Locate the cell with the specified text and output its (X, Y) center coordinate. 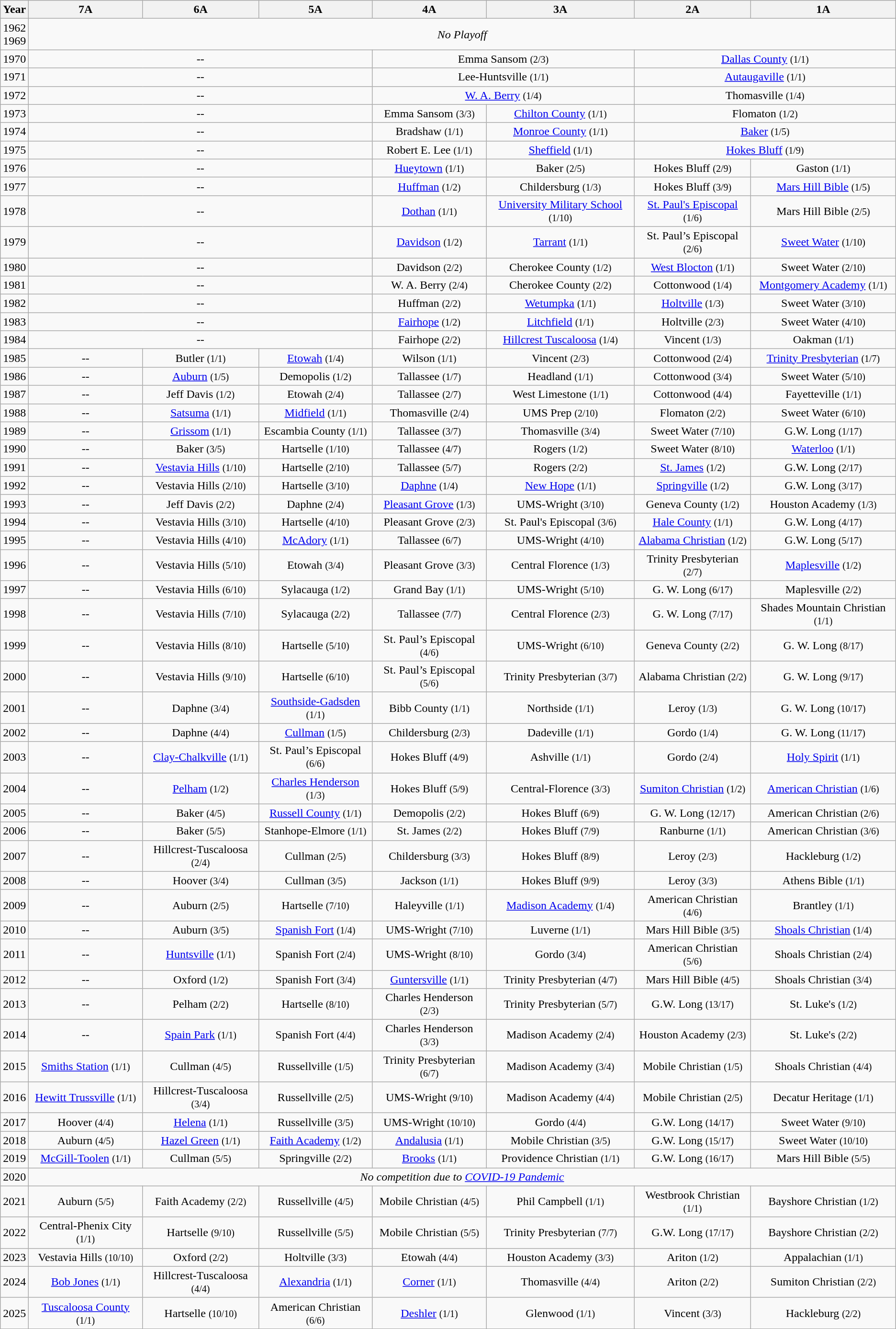
Ariton (2/2) (692, 1282)
Escambia County (1/1) (315, 431)
Cullman (4/5) (201, 1067)
St. James (2/2) (430, 831)
Vestavia Hills (9/10) (201, 677)
Vincent (2/3) (560, 358)
2015 (14, 1067)
Guntersville (1/1) (430, 979)
Sweet Water (3/10) (823, 304)
G. W. Long (10/17) (823, 708)
5A (315, 10)
Baker (2/5) (560, 168)
Mobile Christian (3/5) (560, 1140)
Baker (5/5) (201, 831)
Auburn (4/5) (86, 1140)
Mars Hill Bible (3/5) (692, 930)
Leroy (1/3) (692, 708)
Spain Park (1/1) (201, 1035)
Fayetteville (1/1) (823, 394)
Geneva County (1/2) (692, 504)
Hoover (4/4) (86, 1122)
Trinity Presbyterian (3/7) (560, 677)
Hartselle (4/10) (315, 522)
Charles Henderson (2/3) (430, 1004)
Athens Bible (1/1) (823, 880)
St. Paul's Episcopal (3/6) (560, 522)
2007 (14, 856)
Fairhope (1/2) (430, 322)
Etowah (3/4) (315, 565)
Gaston (1/1) (823, 168)
Daphne (3/4) (201, 708)
St. Luke's (1/2) (823, 1004)
Oakman (1/1) (823, 340)
G.W. Long (2/17) (823, 467)
Vincent (1/3) (692, 340)
Alexandria (1/1) (315, 1282)
2022 (14, 1232)
Headland (1/1) (560, 376)
Central Florence (2/3) (560, 615)
Daphne (2/4) (315, 504)
Vestavia Hills (7/10) (201, 615)
Litchfield (1/1) (560, 322)
St. Paul's Episcopal (1/6) (692, 211)
American Christian (3/6) (823, 831)
1983 (14, 322)
American Christian (1/6) (823, 788)
1A (823, 10)
Hartselle (3/10) (315, 485)
Spanish Fort (3/4) (315, 979)
G.W. Long (16/17) (692, 1159)
1977 (14, 186)
Montgomery Academy (1/1) (823, 285)
Smiths Station (1/1) (86, 1067)
G.W. Long (15/17) (692, 1140)
Flomaton (1/2) (765, 113)
Russellville (1/5) (315, 1067)
Childersburg (2/3) (430, 732)
2000 (14, 677)
Childersburg (1/3) (560, 186)
American Christian (6/6) (315, 1313)
Charles Henderson (3/3) (430, 1035)
Hoover (3/4) (201, 880)
1971 (14, 77)
Bayshore Christian (1/2) (823, 1202)
American Christian (2/6) (823, 813)
Tallassee (1/7) (430, 376)
Sweet Water (1/10) (823, 242)
Hillcrest-Tuscaloosa (4/4) (201, 1282)
Cullman (3/5) (315, 880)
Ariton (1/2) (692, 1257)
Brooks (1/1) (430, 1159)
Hackleburg (1/2) (823, 856)
2023 (14, 1257)
St. James (1/2) (692, 467)
Cullman (5/5) (201, 1159)
Tallassee (5/7) (430, 467)
Tarrant (1/1) (560, 242)
Cherokee County (2/2) (560, 285)
Haleyville (1/1) (430, 905)
St. Paul’s Episcopal (2/6) (692, 242)
Stanhope-Elmore (1/1) (315, 831)
Russellville (3/5) (315, 1122)
Hueytown (1/1) (430, 168)
Sweet Water (2/10) (823, 267)
Thomasville (2/4) (430, 413)
Holtville (3/3) (315, 1257)
Vestavia Hills (4/10) (201, 540)
Gordo (1/4) (692, 732)
G. W. Long (12/17) (692, 813)
Hazel Green (1/1) (201, 1140)
Hillcrest Tuscaloosa (1/4) (560, 340)
Hokes Bluff (6/9) (560, 813)
Thomasville (1/4) (765, 95)
Faith Academy (2/2) (201, 1202)
G. W. Long (7/17) (692, 615)
Shoals Christian (2/4) (823, 955)
Rogers (1/2) (560, 449)
2008 (14, 880)
Sweet Water (9/10) (823, 1122)
Etowah (4/4) (430, 1257)
West Limestone (1/1) (560, 394)
Brantley (1/1) (823, 905)
Hokes Bluff (3/9) (692, 186)
Sheffield (1/1) (560, 150)
Wetumpka (1/1) (560, 304)
Central-Florence (3/3) (560, 788)
Davidson (2/2) (430, 267)
Rogers (2/2) (560, 467)
Clay-Chalkville (1/1) (201, 757)
Jeff Davis (2/2) (201, 504)
Auburn (5/5) (86, 1202)
Shoals Christian (4/4) (823, 1067)
2010 (14, 930)
1988 (14, 413)
Decatur Heritage (1/1) (823, 1097)
6A (201, 10)
Year (14, 10)
Hokes Bluff (2/9) (692, 168)
Trinity Presbyterian (4/7) (560, 979)
UMS-Wright (7/10) (430, 930)
Hackleburg (2/2) (823, 1313)
1998 (14, 615)
Demopolis (2/2) (430, 813)
2016 (14, 1097)
Maplesville (1/2) (823, 565)
Trinity Presbyterian (2/7) (692, 565)
G.W. Long (13/17) (692, 1004)
Russellville (5/5) (315, 1232)
G.W. Long (3/17) (823, 485)
Corner (1/1) (430, 1282)
1978 (14, 211)
Russell County (1/1) (315, 813)
Hartselle (5/10) (315, 645)
UMS-Wright (8/10) (430, 955)
Hokes Bluff (9/9) (560, 880)
Pleasant Grove (2/3) (430, 522)
Huffman (1/2) (430, 186)
Jeff Davis (1/2) (201, 394)
2019 (14, 1159)
Hartselle (6/10) (315, 677)
W. A. Berry (1/4) (504, 95)
Hartselle (8/10) (315, 1004)
Ranburne (1/1) (692, 831)
Baker (1/5) (765, 132)
Hokes Bluff (1/9) (765, 150)
Mobile Christian (5/5) (430, 1232)
1985 (14, 358)
Charles Henderson (1/3) (315, 788)
2020 (14, 1177)
Glenwood (1/1) (560, 1313)
Dothan (1/1) (430, 211)
Robert E. Lee (1/1) (430, 150)
Wilson (1/1) (430, 358)
Hartselle (2/10) (315, 467)
Central Florence (1/3) (560, 565)
Lee-Huntsville (1/1) (504, 77)
G.W. Long (1/17) (823, 431)
Houston Academy (2/3) (692, 1035)
Holy Spirit (1/1) (823, 757)
Spanish Fort (2/4) (315, 955)
2002 (14, 732)
Mars Hill Bible (5/5) (823, 1159)
Pleasant Grove (1/3) (430, 504)
2001 (14, 708)
Vincent (3/3) (692, 1313)
1987 (14, 394)
2024 (14, 1282)
2004 (14, 788)
Cottonwood (3/4) (692, 376)
Tallassee (3/7) (430, 431)
1984 (14, 340)
Davidson (1/2) (430, 242)
Leroy (3/3) (692, 880)
American Christian (5/6) (692, 955)
Tallassee (4/7) (430, 449)
1996 (14, 565)
1973 (14, 113)
Geneva County (2/2) (692, 645)
Deshler (1/1) (430, 1313)
Spanish Fort (4/4) (315, 1035)
Thomasville (3/4) (560, 431)
Mars Hill Bible (2/5) (823, 211)
Hokes Bluff (4/9) (430, 757)
Appalachian (1/1) (823, 1257)
St. Paul’s Episcopal (6/6) (315, 757)
Bradshaw (1/1) (430, 132)
UMS-Wright (9/10) (430, 1097)
Mobile Christian (2/5) (692, 1097)
Dallas County (1/1) (765, 59)
1970 (14, 59)
1991 (14, 467)
2006 (14, 831)
G.W. Long (14/17) (692, 1122)
Southside-Gadsden (1/1) (315, 708)
1990 (14, 449)
Demopolis (1/2) (315, 376)
UMS-Wright (6/10) (560, 645)
Vestavia Hills (8/10) (201, 645)
Etowah (2/4) (315, 394)
G. W. Long (11/17) (823, 732)
Bob Jones (1/1) (86, 1282)
Sweet Water (5/10) (823, 376)
Auburn (1/5) (201, 376)
Daphne (1/4) (430, 485)
Emma Sansom (2/3) (504, 59)
1980 (14, 267)
G.W. Long (4/17) (823, 522)
Shades Mountain Christian (1/1) (823, 615)
Hewitt Trussville (1/1) (86, 1097)
St. Luke's (2/2) (823, 1035)
Hokes Bluff (5/9) (430, 788)
Daphne (4/4) (201, 732)
Chilton County (1/1) (560, 113)
Cottonwood (2/4) (692, 358)
2005 (14, 813)
Tuscaloosa County (1/1) (86, 1313)
McGill-Toolen (1/1) (86, 1159)
2021 (14, 1202)
Sweet Water (8/10) (692, 449)
Monroe County (1/1) (560, 132)
Dadeville (1/1) (560, 732)
Etowah (1/4) (315, 358)
Vestavia Hills (1/10) (201, 467)
Satsuma (1/1) (201, 413)
Mobile Christian (1/5) (692, 1067)
No competition due to COVID-19 Pandemic (462, 1177)
No Playoff (462, 34)
2009 (14, 905)
2013 (14, 1004)
Central-Phenix City (1/1) (86, 1232)
Mars Hill Bible (1/5) (823, 186)
1982 (14, 304)
UMS-Wright (10/10) (430, 1122)
Russellville (2/5) (315, 1097)
2014 (14, 1035)
Faith Academy (1/2) (315, 1140)
1972 (14, 95)
Bayshore Christian (2/2) (823, 1232)
Pelham (2/2) (201, 1004)
1992 (14, 485)
Childersburg (3/3) (430, 856)
Mars Hill Bible (4/5) (692, 979)
Thomasville (4/4) (560, 1282)
Russellville (4/5) (315, 1202)
Auburn (2/5) (201, 905)
Hartselle (1/10) (315, 449)
1981 (14, 285)
Hillcrest-Tuscaloosa (2/4) (201, 856)
Helena (1/1) (201, 1122)
2012 (14, 979)
1997 (14, 590)
G. W. Long (8/17) (823, 645)
Oxford (2/2) (201, 1257)
7A (86, 10)
UMS-Wright (5/10) (560, 590)
Huntsville (1/1) (201, 955)
Gordo (2/4) (692, 757)
St. Paul’s Episcopal (4/6) (430, 645)
Ashville (1/1) (560, 757)
Sumiton Christian (2/2) (823, 1282)
Fairhope (2/2) (430, 340)
Autaugaville (1/1) (765, 77)
Cullman (2/5) (315, 856)
1979 (14, 242)
Cottonwood (1/4) (692, 285)
2025 (14, 1313)
Sweet Water (7/10) (692, 431)
Vestavia Hills (2/10) (201, 485)
St. Paul’s Episcopal (5/6) (430, 677)
Hartselle (7/10) (315, 905)
Madison Academy (3/4) (560, 1067)
Baker (3/5) (201, 449)
1989 (14, 431)
G.W. Long (17/17) (692, 1232)
Mobile Christian (4/5) (430, 1202)
W. A. Berry (2/4) (430, 285)
G. W. Long (9/17) (823, 677)
3A (560, 10)
Hokes Bluff (8/9) (560, 856)
1999 (14, 645)
Vestavia Hills (10/10) (86, 1257)
Springville (2/2) (315, 1159)
Spanish Fort (1/4) (315, 930)
Westbrook Christian (1/1) (692, 1202)
Hillcrest-Tuscaloosa (3/4) (201, 1097)
Hartselle (10/10) (201, 1313)
Andalusia (1/1) (430, 1140)
Maplesville (2/2) (823, 590)
1993 (14, 504)
Pelham (1/2) (201, 788)
Huffman (2/2) (430, 304)
Shoals Christian (1/4) (823, 930)
Trinity Presbyterian (7/7) (560, 1232)
1986 (14, 376)
Grand Bay (1/1) (430, 590)
Luverne (1/1) (560, 930)
Baker (4/5) (201, 813)
Hokes Bluff (7/9) (560, 831)
Butler (1/1) (201, 358)
Cherokee County (1/2) (560, 267)
Tallassee (6/7) (430, 540)
Madison Academy (4/4) (560, 1097)
Leroy (2/3) (692, 856)
1994 (14, 522)
Sylacauga (1/2) (315, 590)
Cullman (1/5) (315, 732)
Bibb County (1/1) (430, 708)
Vestavia Hills (3/10) (201, 522)
Oxford (1/2) (201, 979)
Pleasant Grove (3/3) (430, 565)
2A (692, 10)
American Christian (4/6) (692, 905)
Springville (1/2) (692, 485)
UMS Prep (2/10) (560, 413)
West Blocton (1/1) (692, 267)
19621969 (14, 34)
Hale County (1/1) (692, 522)
Sweet Water (6/10) (823, 413)
Providence Christian (1/1) (560, 1159)
Emma Sansom (3/3) (430, 113)
2003 (14, 757)
New Hope (1/1) (560, 485)
Sweet Water (4/10) (823, 322)
1976 (14, 168)
Sweet Water (10/10) (823, 1140)
Houston Academy (3/3) (560, 1257)
2017 (14, 1122)
Trinity Presbyterian (6/7) (430, 1067)
Gordo (4/4) (560, 1122)
1975 (14, 150)
Trinity Presbyterian (1/7) (823, 358)
Jackson (1/1) (430, 880)
Vestavia Hills (6/10) (201, 590)
UMS-Wright (4/10) (560, 540)
Holtville (1/3) (692, 304)
Midfield (1/1) (315, 413)
Holtville (2/3) (692, 322)
McAdory (1/1) (315, 540)
G.W. Long (5/17) (823, 540)
1974 (14, 132)
Phil Campbell (1/1) (560, 1202)
Tallassee (2/7) (430, 394)
University Military School (1/10) (560, 211)
Grissom (1/1) (201, 431)
Auburn (3/5) (201, 930)
Flomaton (2/2) (692, 413)
Vestavia Hills (5/10) (201, 565)
Tallassee (7/7) (430, 615)
2011 (14, 955)
Alabama Christian (1/2) (692, 540)
1995 (14, 540)
Houston Academy (1/3) (823, 504)
Northside (1/1) (560, 708)
Hartselle (9/10) (201, 1232)
Alabama Christian (2/2) (692, 677)
Shoals Christian (3/4) (823, 979)
Madison Academy (1/4) (560, 905)
UMS-Wright (3/10) (560, 504)
4A (430, 10)
Gordo (3/4) (560, 955)
Sylacauga (2/2) (315, 615)
Cottonwood (4/4) (692, 394)
Waterloo (1/1) (823, 449)
Sumiton Christian (1/2) (692, 788)
G. W. Long (6/17) (692, 590)
2018 (14, 1140)
Madison Academy (2/4) (560, 1035)
Trinity Presbyterian (5/7) (560, 1004)
